Pinpoint the cell where the given text exists, returning its (x, y) midpoint coordinate. 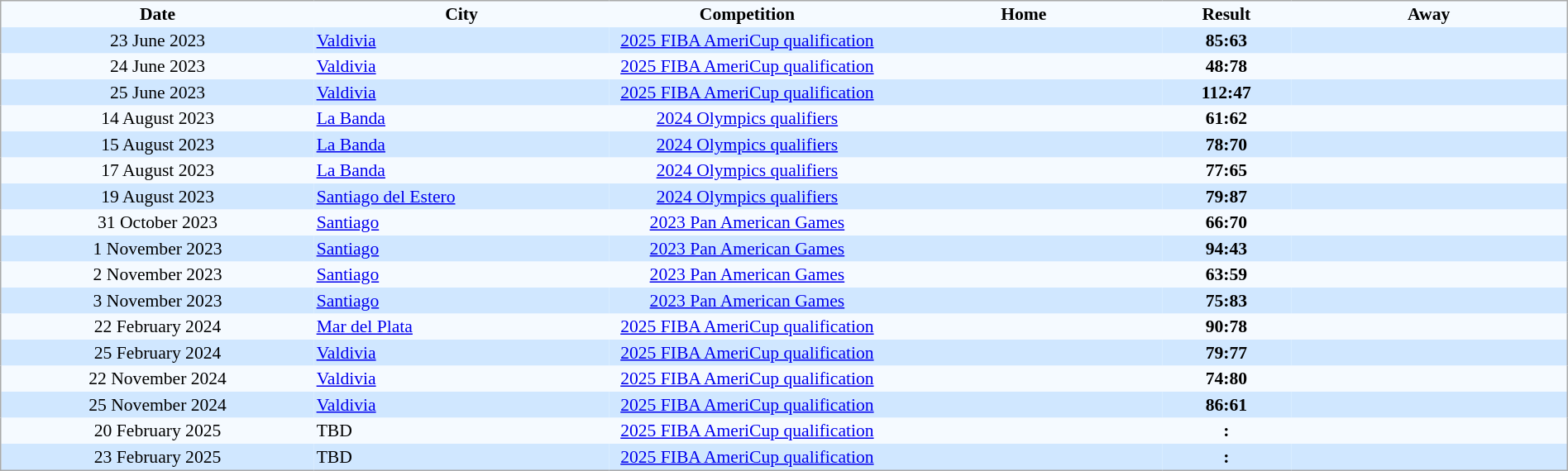
15 August 2023 (157, 145)
25 June 2023 (157, 93)
90:78 (1226, 327)
77:65 (1226, 170)
Away (1429, 14)
31 October 2023 (157, 223)
74:80 (1226, 378)
24 June 2023 (157, 66)
78:70 (1226, 145)
City (461, 14)
Santiago del Estero (461, 197)
20 February 2025 (157, 431)
3 November 2023 (157, 301)
66:70 (1226, 223)
19 August 2023 (157, 197)
2 November 2023 (157, 274)
22 February 2024 (157, 327)
75:83 (1226, 301)
Home (1024, 14)
Result (1226, 14)
86:61 (1226, 405)
94:43 (1226, 249)
1 November 2023 (157, 249)
25 February 2024 (157, 353)
14 August 2023 (157, 119)
85:63 (1226, 40)
Competition (747, 14)
23 February 2025 (157, 457)
23 June 2023 (157, 40)
48:78 (1226, 66)
Mar del Plata (461, 327)
25 November 2024 (157, 405)
112:47 (1226, 93)
63:59 (1226, 274)
61:62 (1226, 119)
79:77 (1226, 353)
Date (157, 14)
22 November 2024 (157, 378)
17 August 2023 (157, 170)
79:87 (1226, 197)
